Detect which cell encompasses the target text, then output its (X, Y) center coordinate. 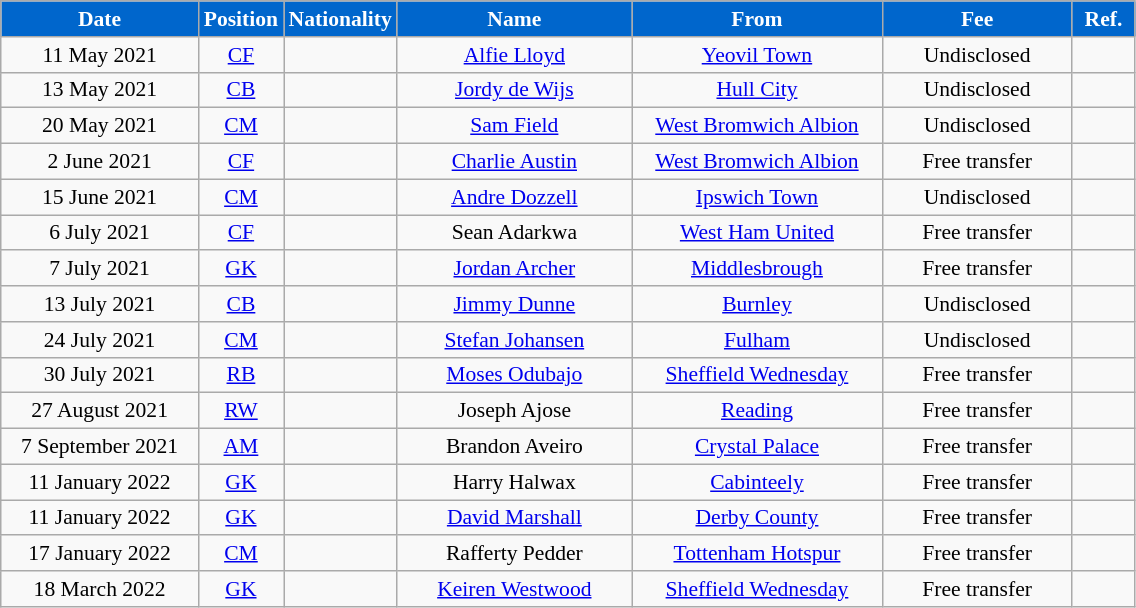
Middlesbrough (757, 269)
15 June 2021 (100, 197)
RW (240, 411)
Keiren Westwood (514, 589)
Andre Dozzell (514, 197)
27 August 2021 (100, 411)
Ref. (1104, 19)
RB (240, 375)
Yeovil Town (757, 55)
Nationality (340, 19)
11 May 2021 (100, 55)
Jordan Archer (514, 269)
20 May 2021 (100, 126)
Name (514, 19)
7 July 2021 (100, 269)
David Marshall (514, 518)
Joseph Ajose (514, 411)
Cabinteely (757, 482)
Stefan Johansen (514, 340)
Tottenham Hotspur (757, 554)
Charlie Austin (514, 162)
From (757, 19)
Sam Field (514, 126)
24 July 2021 (100, 340)
6 July 2021 (100, 233)
Date (100, 19)
Crystal Palace (757, 447)
Sean Adarkwa (514, 233)
Fee (977, 19)
Derby County (757, 518)
7 September 2021 (100, 447)
30 July 2021 (100, 375)
Fulham (757, 340)
13 July 2021 (100, 304)
Position (240, 19)
Jimmy Dunne (514, 304)
Rafferty Pedder (514, 554)
Brandon Aveiro (514, 447)
Hull City (757, 90)
Moses Odubajo (514, 375)
2 June 2021 (100, 162)
AM (240, 447)
Burnley (757, 304)
17 January 2022 (100, 554)
Jordy de Wijs (514, 90)
Harry Halwax (514, 482)
18 March 2022 (100, 589)
13 May 2021 (100, 90)
Reading (757, 411)
West Ham United (757, 233)
Alfie Lloyd (514, 55)
Ipswich Town (757, 197)
